Find where the given text appears and provide that cell's center as [x, y] coordinate. 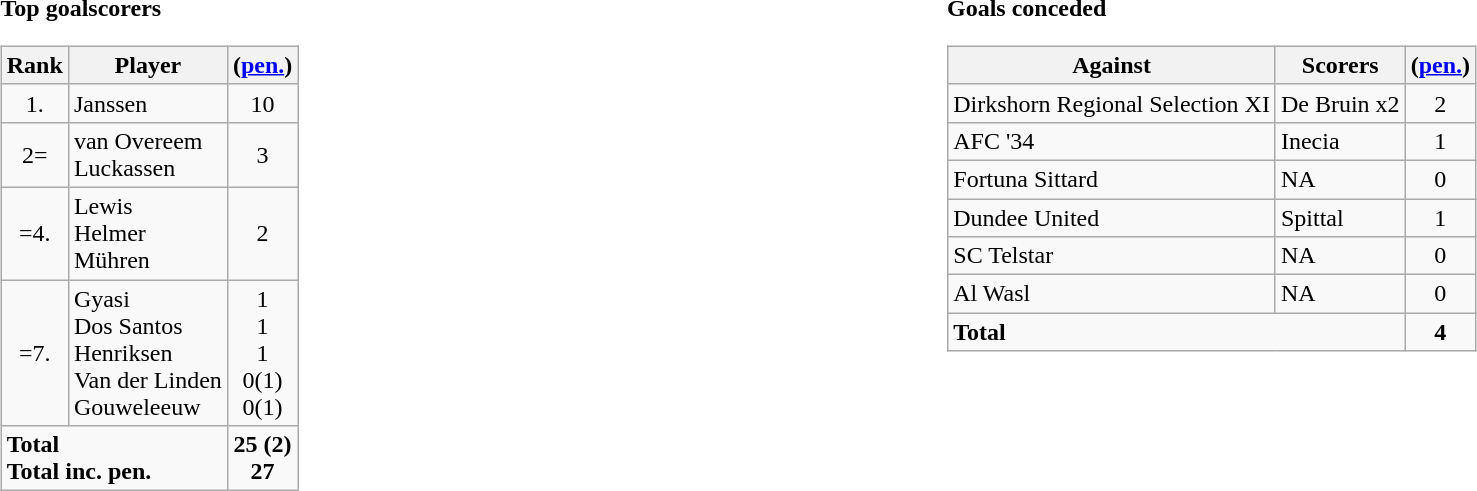
1 1 1 0(1) 0(1) [262, 353]
=4. [34, 233]
van Overeem Luckassen [148, 154]
Against [1112, 65]
Al Wasl [1112, 294]
4 [1440, 332]
25 (2) 27 [262, 458]
Inecia [1340, 141]
Total Total inc. pen. [114, 458]
De Bruin x2 [1340, 103]
AFC '34 [1112, 141]
Dirkshorn Regional Selection XI [1112, 103]
10 [262, 103]
Spittal [1340, 217]
SC Telstar [1112, 256]
Gyasi Dos Santos Henriksen Van der Linden Gouweleeuw [148, 353]
Scorers [1340, 65]
3 [262, 154]
Player [148, 65]
2= [34, 154]
Dundee United [1112, 217]
Janssen [148, 103]
Total [1176, 332]
Fortuna Sittard [1112, 179]
Rank [34, 65]
=7. [34, 353]
1. [34, 103]
Lewis Helmer Mühren [148, 233]
